From the cell containing the given text, extract its center point as (X, Y) coordinate. 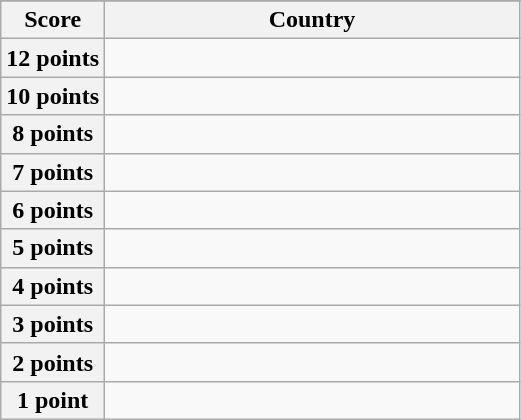
10 points (53, 96)
Country (312, 20)
2 points (53, 362)
12 points (53, 58)
7 points (53, 172)
3 points (53, 324)
Score (53, 20)
8 points (53, 134)
1 point (53, 400)
5 points (53, 248)
4 points (53, 286)
6 points (53, 210)
